Capture the cell that displays the provided text and extract its [x, y] central coordinate. 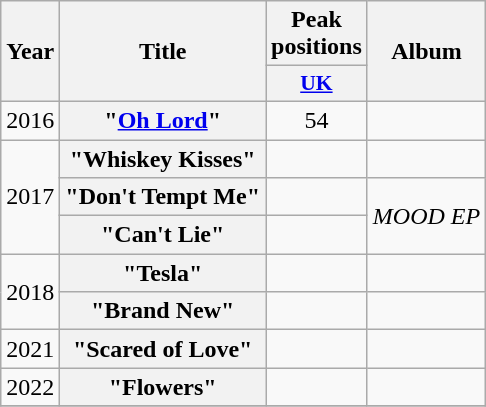
UK [317, 84]
"Tesla" [163, 273]
Album [426, 52]
2021 [30, 349]
Year [30, 52]
"Can't Lie" [163, 235]
Title [163, 52]
"Flowers" [163, 387]
MOOD EP [426, 216]
2018 [30, 292]
"Oh Lord" [163, 120]
54 [317, 120]
"Brand New" [163, 311]
Peak positions [317, 34]
"Don't Tempt Me" [163, 197]
2016 [30, 120]
"Whiskey Kisses" [163, 159]
2017 [30, 197]
"Scared of Love" [163, 349]
2022 [30, 387]
